Pinpoint the cell where the given text exists, returning its (X, Y) midpoint coordinate. 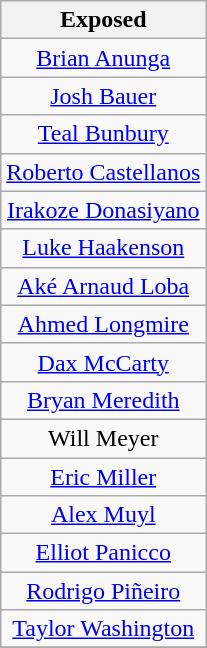
Ahmed Longmire (104, 324)
Taylor Washington (104, 629)
Roberto Castellanos (104, 172)
Aké Arnaud Loba (104, 286)
Alex Muyl (104, 515)
Bryan Meredith (104, 400)
Josh Bauer (104, 96)
Dax McCarty (104, 362)
Brian Anunga (104, 58)
Eric Miller (104, 477)
Elliot Panicco (104, 553)
Irakoze Donasiyano (104, 210)
Teal Bunbury (104, 134)
Luke Haakenson (104, 248)
Exposed (104, 20)
Rodrigo Piñeiro (104, 591)
Will Meyer (104, 438)
